Find where the given text appears and provide that cell's center as [X, Y] coordinate. 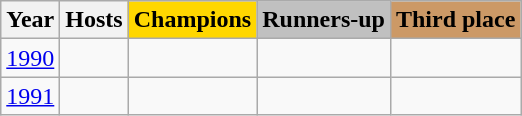
1990 [30, 58]
Champions [192, 20]
Year [30, 20]
Hosts [94, 20]
Third place [455, 20]
1991 [30, 96]
Runners-up [324, 20]
